Find where the given text appears and provide that cell's center as [x, y] coordinate. 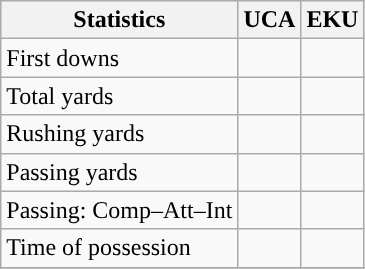
Rushing yards [120, 134]
Total yards [120, 96]
Passing yards [120, 172]
Passing: Comp–Att–Int [120, 210]
UCA [270, 20]
EKU [332, 20]
Statistics [120, 20]
Time of possession [120, 248]
First downs [120, 58]
